Provide the [X, Y] coordinate of the cell's center where the given text is located.  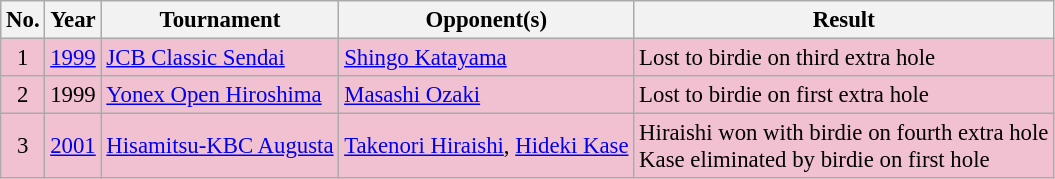
2 [23, 95]
Lost to birdie on first extra hole [844, 95]
3 [23, 146]
Takenori Hiraishi, Hideki Kase [486, 146]
Shingo Katayama [486, 58]
Opponent(s) [486, 20]
Tournament [220, 20]
Yonex Open Hiroshima [220, 95]
JCB Classic Sendai [220, 58]
Year [73, 20]
Lost to birdie on third extra hole [844, 58]
Hisamitsu-KBC Augusta [220, 146]
Result [844, 20]
No. [23, 20]
Hiraishi won with birdie on fourth extra holeKase eliminated by birdie on first hole [844, 146]
Masashi Ozaki [486, 95]
1 [23, 58]
2001 [73, 146]
